Find where the given text appears and provide that cell's center as [x, y] coordinate. 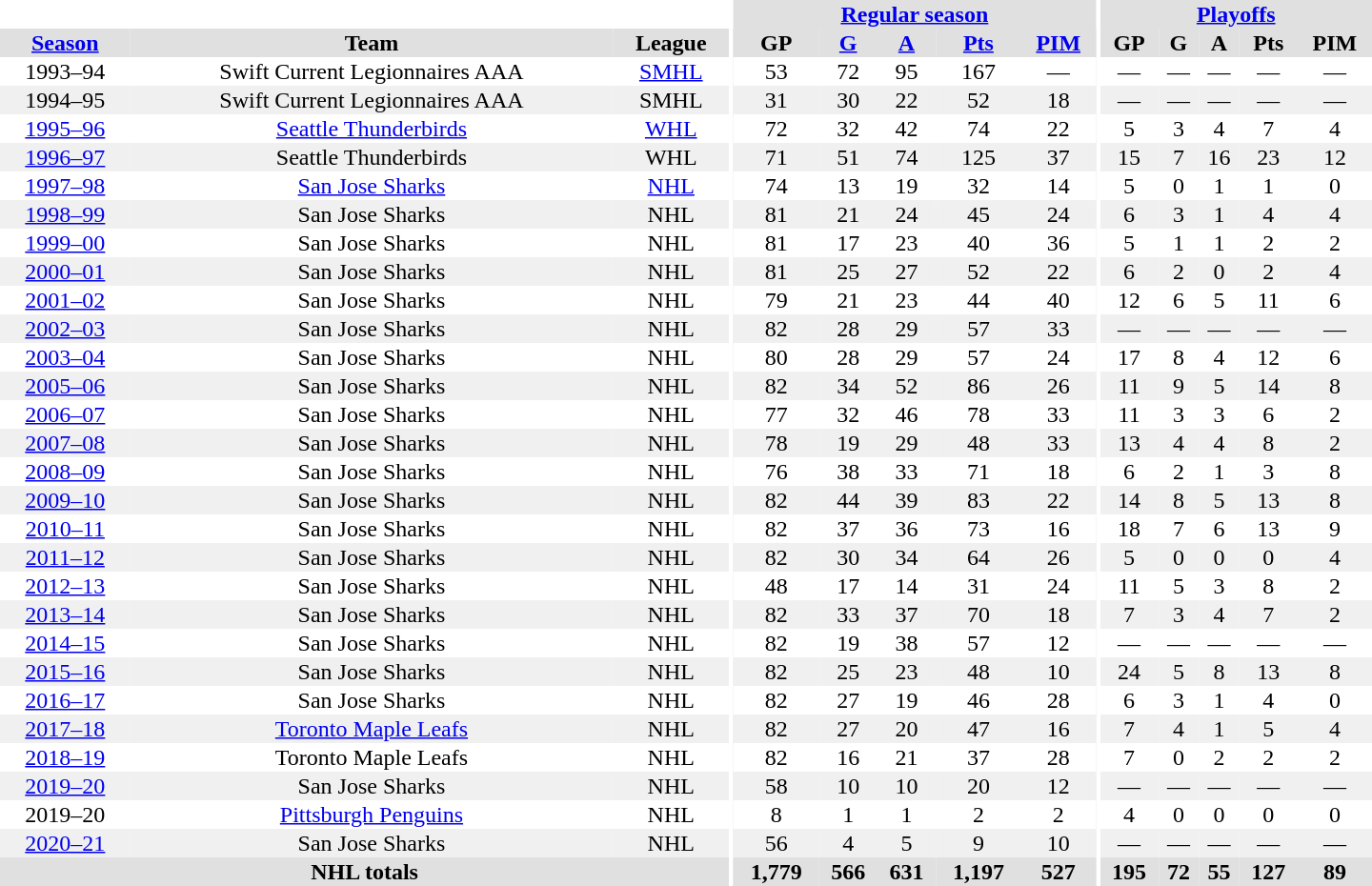
2012–13 [65, 586]
566 [848, 872]
2005–06 [65, 386]
1997–98 [65, 186]
39 [907, 500]
1995–96 [65, 129]
Team [372, 43]
League [671, 43]
Regular season [915, 14]
70 [979, 614]
73 [979, 529]
95 [907, 71]
2007–08 [65, 443]
2000–01 [65, 272]
64 [979, 557]
1998–99 [65, 214]
1,197 [979, 872]
Playoffs [1236, 14]
2013–14 [65, 614]
1993–94 [65, 71]
79 [777, 300]
42 [907, 129]
2009–10 [65, 500]
631 [907, 872]
2010–11 [65, 529]
45 [979, 214]
Season [65, 43]
15 [1128, 157]
2002–03 [65, 329]
55 [1219, 872]
47 [979, 729]
80 [777, 357]
2015–16 [65, 672]
2020–21 [65, 843]
76 [777, 472]
1,779 [777, 872]
2014–15 [65, 643]
83 [979, 500]
2017–18 [65, 729]
77 [777, 414]
2018–19 [65, 757]
2011–12 [65, 557]
2008–09 [65, 472]
53 [777, 71]
86 [979, 386]
1994–95 [65, 100]
51 [848, 157]
2006–07 [65, 414]
NHL totals [364, 872]
2001–02 [65, 300]
195 [1128, 872]
125 [979, 157]
58 [777, 786]
2016–17 [65, 700]
Pittsburgh Penguins [372, 815]
1999–00 [65, 243]
527 [1059, 872]
89 [1335, 872]
56 [777, 843]
167 [979, 71]
2003–04 [65, 357]
127 [1269, 872]
1996–97 [65, 157]
